Return the (x, y) coordinate for the center point of the cell that contains the specified text.  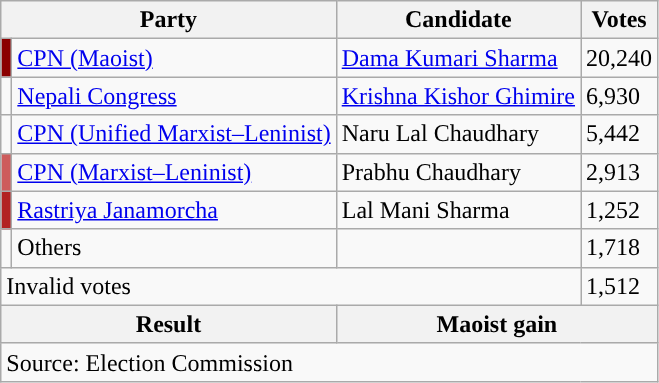
Result (168, 324)
Krishna Kishor Ghimire (458, 96)
Others (174, 248)
Nepali Congress (174, 96)
Votes (620, 20)
1,512 (620, 286)
Lal Mani Sharma (458, 210)
5,442 (620, 134)
1,252 (620, 210)
Source: Election Commission (330, 362)
Dama Kumari Sharma (458, 58)
CPN (Marxist–Leninist) (174, 172)
6,930 (620, 96)
20,240 (620, 58)
CPN (Maoist) (174, 58)
Party (168, 20)
1,718 (620, 248)
Prabhu Chaudhary (458, 172)
Rastriya Janamorcha (174, 210)
2,913 (620, 172)
Invalid votes (291, 286)
CPN (Unified Marxist–Leninist) (174, 134)
Maoist gain (496, 324)
Naru Lal Chaudhary (458, 134)
Candidate (458, 20)
